Identify which cell holds the provided text, then report its [x, y] central coordinate. 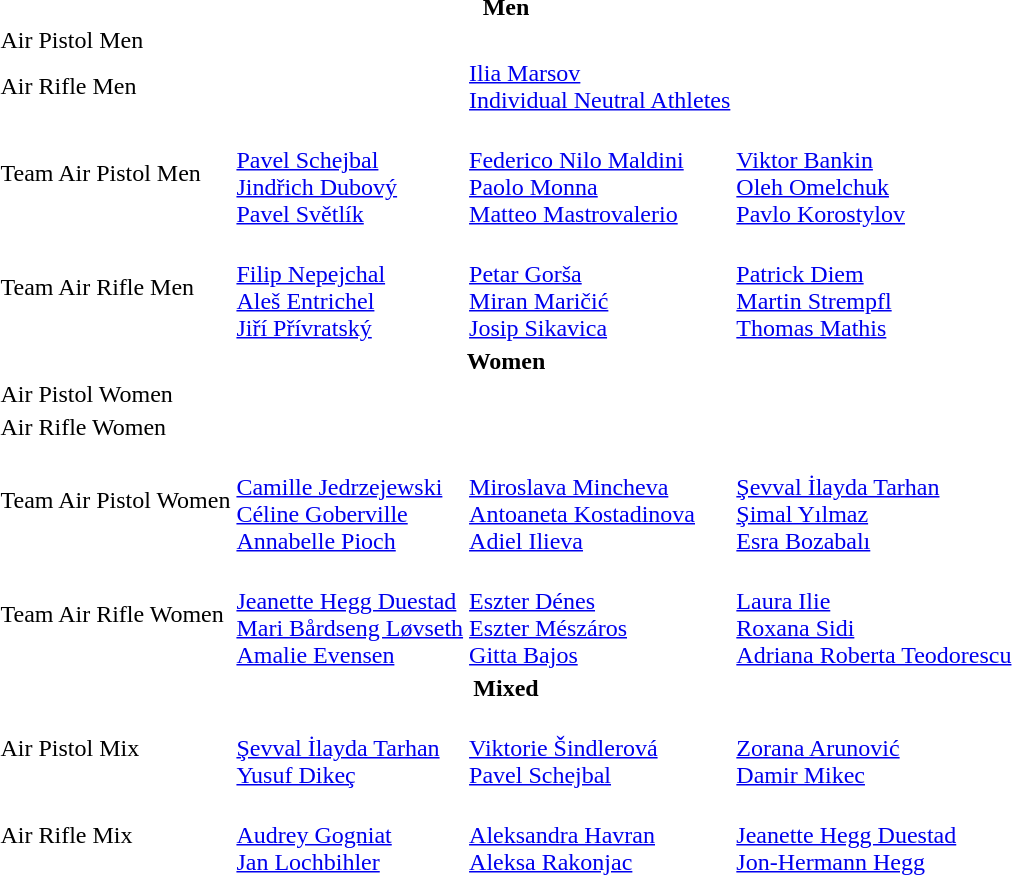
Ilia MarsovIndividual Neutral Athletes [600, 86]
Petar GoršaMiran MaričićJosip Sikavica [600, 288]
Şevval İlayda TarhanYusuf Dikeç [350, 748]
Federico Nilo MaldiniPaolo MonnaMatteo Mastrovalerio [600, 174]
Miroslava MinchevaAntoaneta KostadinovaAdiel Ilieva [600, 500]
Eszter DénesEszter MészárosGitta Bajos [600, 614]
Pavel SchejbalJindřich DubovýPavel Světlík [350, 174]
Camille JedrzejewskiCéline GobervilleAnnabelle Pioch [350, 500]
Jeanette Hegg DuestadMari Bårdseng LøvsethAmalie Evensen [350, 614]
Viktorie ŠindlerováPavel Schejbal [600, 748]
Filip NepejchalAleš EntrichelJiří Přívratský [350, 288]
